Identify which cell holds the provided text, then report its [X, Y] central coordinate. 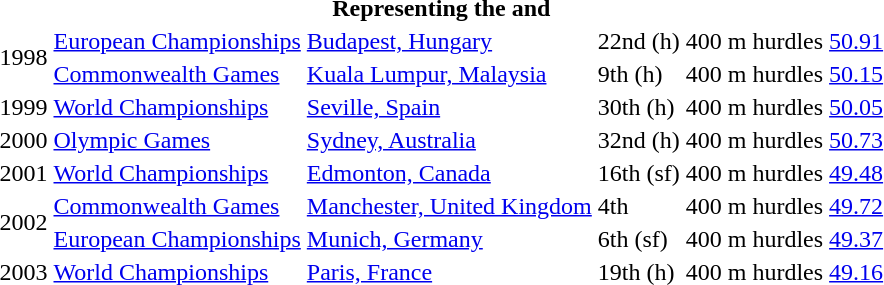
Edmonton, Canada [449, 173]
Sydney, Australia [449, 140]
Kuala Lumpur, Malaysia [449, 74]
32nd (h) [638, 140]
4th [638, 206]
9th (h) [638, 74]
22nd (h) [638, 41]
Budapest, Hungary [449, 41]
Seville, Spain [449, 107]
30th (h) [638, 107]
6th (sf) [638, 239]
16th (sf) [638, 173]
Olympic Games [177, 140]
Munich, Germany [449, 239]
Manchester, United Kingdom [449, 206]
